For the text-containing cell, return its midpoint in [x, y] coordinate format. 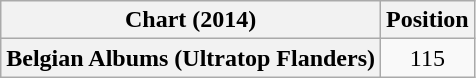
Chart (2014) [191, 20]
Belgian Albums (Ultratop Flanders) [191, 58]
Position [428, 20]
115 [428, 58]
